Locate the cell with the specified text and output its (X, Y) center coordinate. 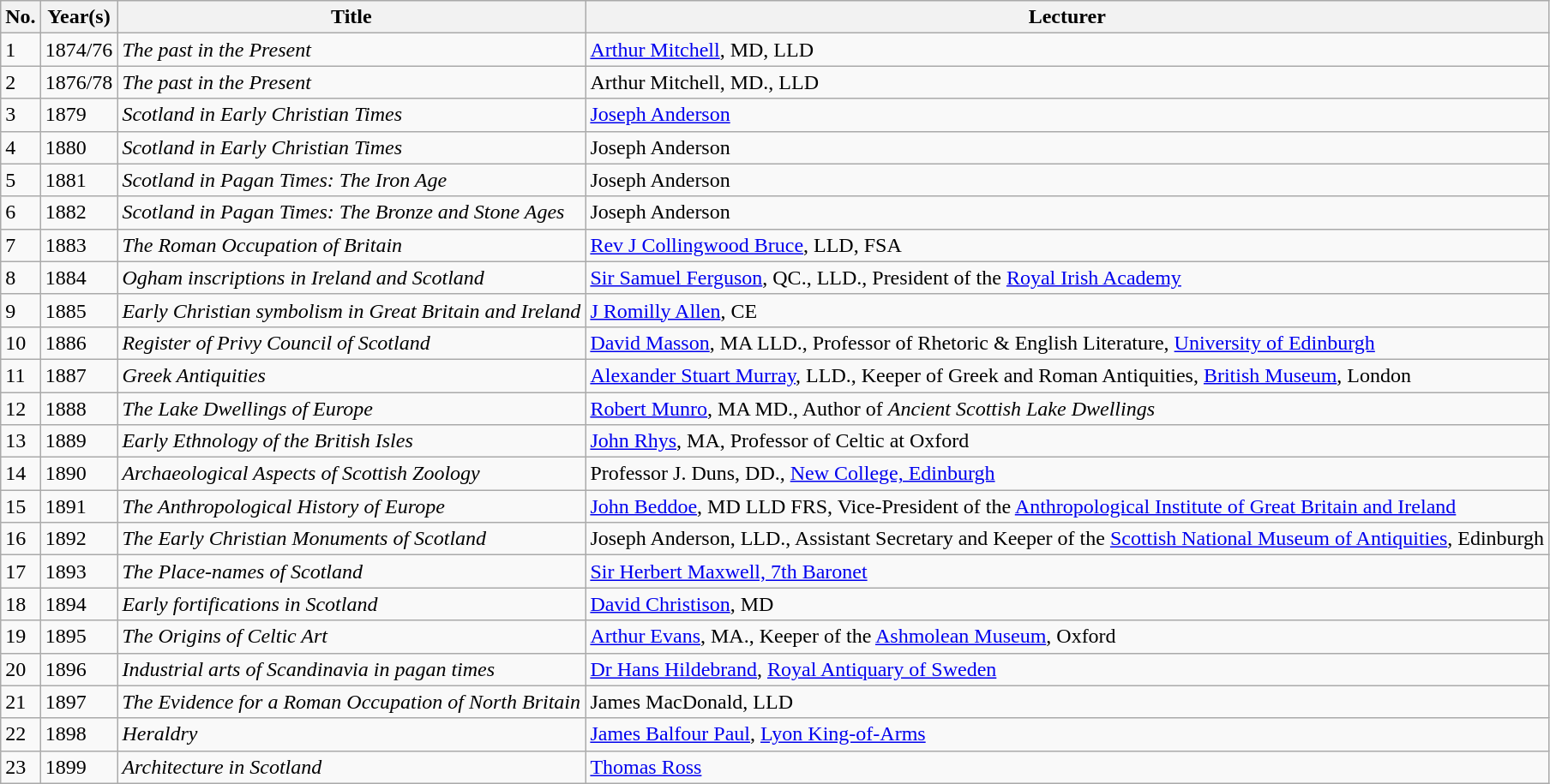
Ogham inscriptions in Ireland and Scotland (351, 278)
David Christison, MD (1067, 604)
11 (21, 375)
The Early Christian Monuments of Scotland (351, 539)
12 (21, 409)
James Balfour Paul, Lyon King-of-Arms (1067, 734)
Scotland in Pagan Times: The Bronze and Stone Ages (351, 212)
2 (21, 82)
Arthur Evans, MA., Keeper of the Ashmolean Museum, Oxford (1067, 637)
Heraldry (351, 734)
The Place-names of Scotland (351, 572)
3 (21, 115)
Industrial arts of Scandinavia in pagan times (351, 669)
4 (21, 147)
8 (21, 278)
David Masson, MA LLD., Professor of Rhetoric & English Literature, University of Edinburgh (1067, 343)
John Beddoe, MD LLD FRS, Vice-President of the Anthropological Institute of Great Britain and Ireland (1067, 506)
1880 (79, 147)
1885 (79, 310)
Thomas Ross (1067, 767)
13 (21, 441)
1884 (79, 278)
The Evidence for a Roman Occupation of North Britain (351, 702)
Archaeological Aspects of Scottish Zoology (351, 474)
1888 (79, 409)
Robert Munro, MA MD., Author of Ancient Scottish Lake Dwellings (1067, 409)
23 (21, 767)
1899 (79, 767)
Sir Herbert Maxwell, 7th Baronet (1067, 572)
1893 (79, 572)
1882 (79, 212)
J Romilly Allen, CE (1067, 310)
21 (21, 702)
19 (21, 637)
Year(s) (79, 17)
20 (21, 669)
Register of Privy Council of Scotland (351, 343)
Rev J Collingwood Bruce, LLD, FSA (1067, 245)
Joseph Anderson, LLD., Assistant Secretary and Keeper of the Scottish National Museum of Antiquities, Edinburgh (1067, 539)
1887 (79, 375)
Alexander Stuart Murray, LLD., Keeper of Greek and Roman Antiquities, British Museum, London (1067, 375)
Dr Hans Hildebrand, Royal Antiquary of Sweden (1067, 669)
1897 (79, 702)
Title (351, 17)
1876/78 (79, 82)
Arthur Mitchell, MD, LLD (1067, 50)
1890 (79, 474)
9 (21, 310)
14 (21, 474)
The Origins of Celtic Art (351, 637)
7 (21, 245)
17 (21, 572)
1889 (79, 441)
1894 (79, 604)
1892 (79, 539)
1881 (79, 180)
22 (21, 734)
1883 (79, 245)
10 (21, 343)
1874/76 (79, 50)
5 (21, 180)
1898 (79, 734)
1891 (79, 506)
1879 (79, 115)
The Roman Occupation of Britain (351, 245)
John Rhys, MA, Professor of Celtic at Oxford (1067, 441)
Professor J. Duns, DD., New College, Edinburgh (1067, 474)
No. (21, 17)
6 (21, 212)
1895 (79, 637)
Early Christian symbolism in Great Britain and Ireland (351, 310)
Architecture in Scotland (351, 767)
1896 (79, 669)
Scotland in Pagan Times: The Iron Age (351, 180)
1 (21, 50)
Arthur Mitchell, MD., LLD (1067, 82)
16 (21, 539)
Sir Samuel Ferguson, QC., LLD., President of the Royal Irish Academy (1067, 278)
James MacDonald, LLD (1067, 702)
The Lake Dwellings of Europe (351, 409)
The Anthropological History of Europe (351, 506)
Early Ethnology of the British Isles (351, 441)
1886 (79, 343)
18 (21, 604)
Early fortifications in Scotland (351, 604)
Lecturer (1067, 17)
Greek Antiquities (351, 375)
15 (21, 506)
